Output the [x, y] coordinate of the center of the cell containing the given text.  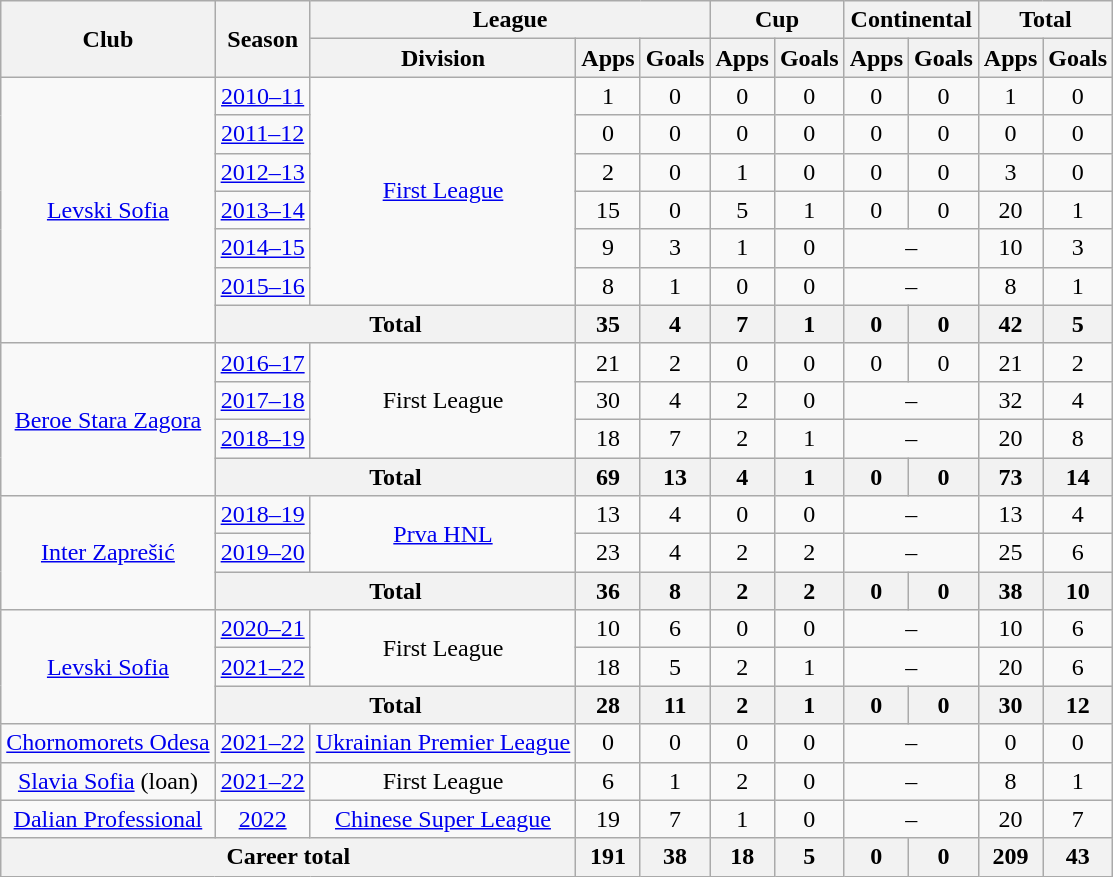
2017–18 [262, 400]
36 [608, 591]
43 [1078, 857]
Beroe Stara Zagora [108, 419]
Season [262, 39]
Chinese Super League [443, 819]
Cup [777, 20]
11 [675, 705]
191 [608, 857]
9 [608, 248]
Club [108, 39]
73 [1010, 477]
2012–13 [262, 172]
12 [1078, 705]
Division [443, 58]
Inter Zaprešić [108, 553]
Slavia Sofia (loan) [108, 781]
2014–15 [262, 248]
2013–14 [262, 210]
19 [608, 819]
32 [1010, 400]
14 [1078, 477]
23 [608, 553]
Prva HNL [443, 534]
69 [608, 477]
25 [1010, 553]
2020–21 [262, 629]
15 [608, 210]
2022 [262, 819]
28 [608, 705]
35 [608, 324]
209 [1010, 857]
Continental [911, 20]
2011–12 [262, 134]
League [510, 20]
Chornomorets Odesa [108, 743]
Dalian Professional [108, 819]
Ukrainian Premier League [443, 743]
Career total [288, 857]
2019–20 [262, 553]
2015–16 [262, 286]
42 [1010, 324]
2016–17 [262, 362]
2010–11 [262, 96]
